Return the [x, y] coordinate for the center point of the cell that contains the specified text.  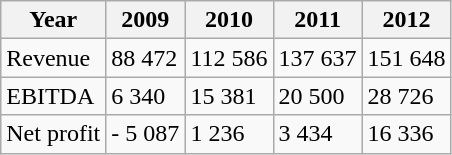
3 434 [318, 134]
Net profit [54, 134]
Year [54, 20]
20 500 [318, 96]
15 381 [229, 96]
137 637 [318, 58]
112 586 [229, 58]
1 236 [229, 134]
151 648 [406, 58]
2009 [146, 20]
2011 [318, 20]
28 726 [406, 96]
Revenue [54, 58]
16 336 [406, 134]
- 5 087 [146, 134]
6 340 [146, 96]
88 472 [146, 58]
2012 [406, 20]
EBITDA [54, 96]
2010 [229, 20]
